Return the [x, y] coordinate for the center point of the cell that contains the specified text.  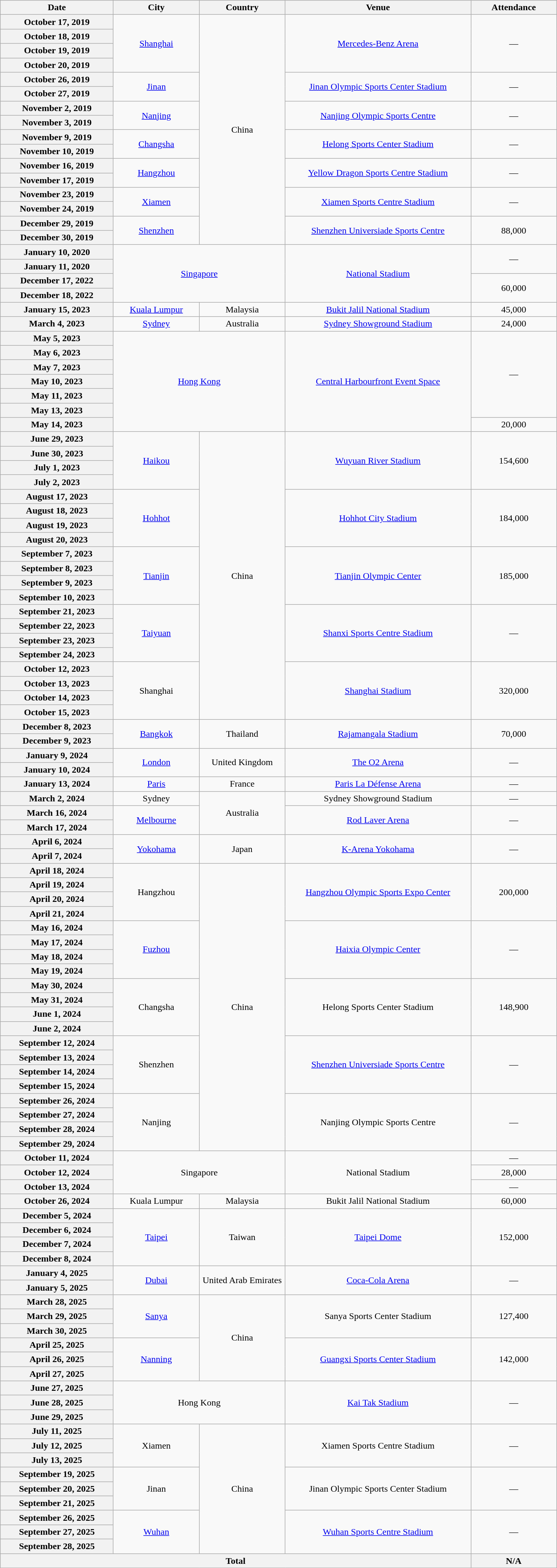
December 7, 2024 [57, 1244]
K-Arena Yokohama [378, 849]
May 17, 2024 [57, 942]
May 10, 2023 [57, 381]
Mercedes-Benz Arena [378, 43]
January 13, 2024 [57, 784]
September 19, 2025 [57, 1474]
127,400 [514, 1316]
May 7, 2023 [57, 367]
June 29, 2023 [57, 439]
October 13, 2024 [57, 1187]
October 12, 2023 [57, 669]
Coca-Cola Arena [378, 1280]
September 15, 2024 [57, 1086]
May 5, 2023 [57, 338]
October 26, 2024 [57, 1201]
December 6, 2024 [57, 1230]
October 15, 2023 [57, 712]
October 13, 2023 [57, 683]
Shanxi Sports Centre Stadium [378, 633]
September 8, 2023 [57, 568]
October 19, 2019 [57, 51]
June 29, 2025 [57, 1417]
April 7, 2024 [57, 856]
Attendance [514, 8]
May 13, 2023 [57, 410]
January 11, 2020 [57, 266]
320,000 [514, 691]
Wuyuan River Stadium [378, 461]
Taiyuan [157, 633]
Tianjin [157, 575]
Venue [378, 8]
December 18, 2022 [57, 295]
October 20, 2019 [57, 65]
Wuhan Sports Centre Stadium [378, 1532]
March 29, 2025 [57, 1316]
June 1, 2024 [57, 1014]
Hohhot [157, 518]
April 21, 2024 [57, 914]
June 2, 2024 [57, 1028]
September 24, 2023 [57, 655]
September 22, 2023 [57, 626]
June 30, 2023 [57, 453]
October 12, 2024 [57, 1172]
France [242, 784]
Yokohama [157, 849]
London [157, 762]
August 20, 2023 [57, 540]
December 8, 2023 [57, 727]
September 20, 2025 [57, 1489]
September 9, 2023 [57, 583]
December 8, 2024 [57, 1259]
June 28, 2025 [57, 1403]
152,000 [514, 1237]
N/A [514, 1561]
70,000 [514, 734]
November 16, 2019 [57, 165]
Total [236, 1561]
Sanya [157, 1316]
Haixia Olympic Center [378, 949]
Date [57, 8]
September 26, 2025 [57, 1517]
December 29, 2019 [57, 223]
May 19, 2024 [57, 971]
September 28, 2025 [57, 1546]
Taiwan [242, 1237]
September 10, 2023 [57, 597]
Rajamangala Stadium [378, 734]
September 12, 2024 [57, 1043]
Hangzhou Olympic Sports Expo Center [378, 892]
Kai Tak Stadium [378, 1403]
185,000 [514, 575]
45,000 [514, 309]
October 14, 2023 [57, 698]
184,000 [514, 518]
October 17, 2019 [57, 22]
July 13, 2025 [57, 1460]
May 18, 2024 [57, 957]
April 19, 2024 [57, 885]
Japan [242, 849]
November 2, 2019 [57, 108]
September 27, 2024 [57, 1115]
Melbourne [157, 820]
Hohhot City Stadium [378, 518]
September 14, 2024 [57, 1072]
July 2, 2023 [57, 482]
April 6, 2024 [57, 841]
Bangkok [157, 734]
November 9, 2019 [57, 137]
August 18, 2023 [57, 511]
Rod Laver Arena [378, 820]
March 16, 2024 [57, 813]
City [157, 8]
November 23, 2019 [57, 195]
Sanya Sports Center Stadium [378, 1316]
Paris La Défense Arena [378, 784]
September 7, 2023 [57, 554]
Wuhan [157, 1532]
May 31, 2024 [57, 1000]
May 30, 2024 [57, 985]
January 5, 2025 [57, 1287]
December 30, 2019 [57, 238]
148,900 [514, 1007]
November 17, 2019 [57, 180]
January 4, 2025 [57, 1273]
July 1, 2023 [57, 468]
September 23, 2023 [57, 640]
Paris [157, 784]
Nanning [157, 1359]
Dubai [157, 1280]
January 15, 2023 [57, 309]
Central Harbourfront Event Space [378, 381]
24,000 [514, 324]
April 26, 2025 [57, 1359]
Haikou [157, 461]
Thailand [242, 734]
December 5, 2024 [57, 1215]
United Arab Emirates [242, 1280]
April 18, 2024 [57, 870]
March 30, 2025 [57, 1330]
September 28, 2024 [57, 1129]
Tianjin Olympic Center [378, 575]
September 26, 2024 [57, 1101]
Country [242, 8]
142,000 [514, 1359]
September 21, 2023 [57, 611]
January 10, 2024 [57, 770]
October 26, 2019 [57, 79]
November 10, 2019 [57, 151]
Taipei [157, 1237]
20,000 [514, 425]
United Kingdom [242, 762]
Fuzhou [157, 949]
December 17, 2022 [57, 281]
April 25, 2025 [57, 1345]
April 20, 2024 [57, 899]
May 6, 2023 [57, 353]
Taipei Dome [378, 1237]
March 2, 2024 [57, 798]
September 21, 2025 [57, 1503]
November 24, 2019 [57, 209]
October 27, 2019 [57, 94]
September 13, 2024 [57, 1057]
January 10, 2020 [57, 252]
December 9, 2023 [57, 741]
November 3, 2019 [57, 122]
April 27, 2025 [57, 1374]
The O2 Arena [378, 762]
March 28, 2025 [57, 1302]
October 18, 2019 [57, 36]
September 27, 2025 [57, 1532]
March 4, 2023 [57, 324]
Yellow Dragon Sports Centre Stadium [378, 173]
May 11, 2023 [57, 396]
October 11, 2024 [57, 1158]
January 9, 2024 [57, 755]
May 14, 2023 [57, 425]
July 12, 2025 [57, 1446]
Shanghai Stadium [378, 691]
August 19, 2023 [57, 525]
March 17, 2024 [57, 827]
July 11, 2025 [57, 1431]
May 16, 2024 [57, 928]
28,000 [514, 1172]
200,000 [514, 892]
September 29, 2024 [57, 1144]
August 17, 2023 [57, 496]
154,600 [514, 461]
88,000 [514, 230]
June 27, 2025 [57, 1388]
Guangxi Sports Center Stadium [378, 1359]
